From the cell containing the given text, extract its center point as (X, Y) coordinate. 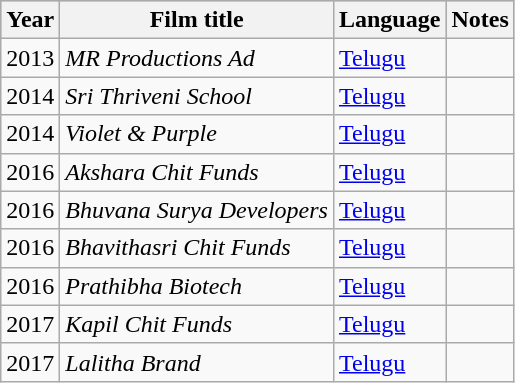
Lalitha Brand (197, 362)
Bhuvana Surya Developers (197, 210)
Language (389, 20)
Violet & Purple (197, 134)
Akshara Chit Funds (197, 172)
MR Productions Ad (197, 58)
Year (30, 20)
Sri Thriveni School (197, 96)
Prathibha Biotech (197, 286)
Notes (480, 20)
2013 (30, 58)
Bhavithasri Chit Funds (197, 248)
Film title (197, 20)
Kapil Chit Funds (197, 324)
